Pinpoint the cell where the given text exists, returning its [X, Y] midpoint coordinate. 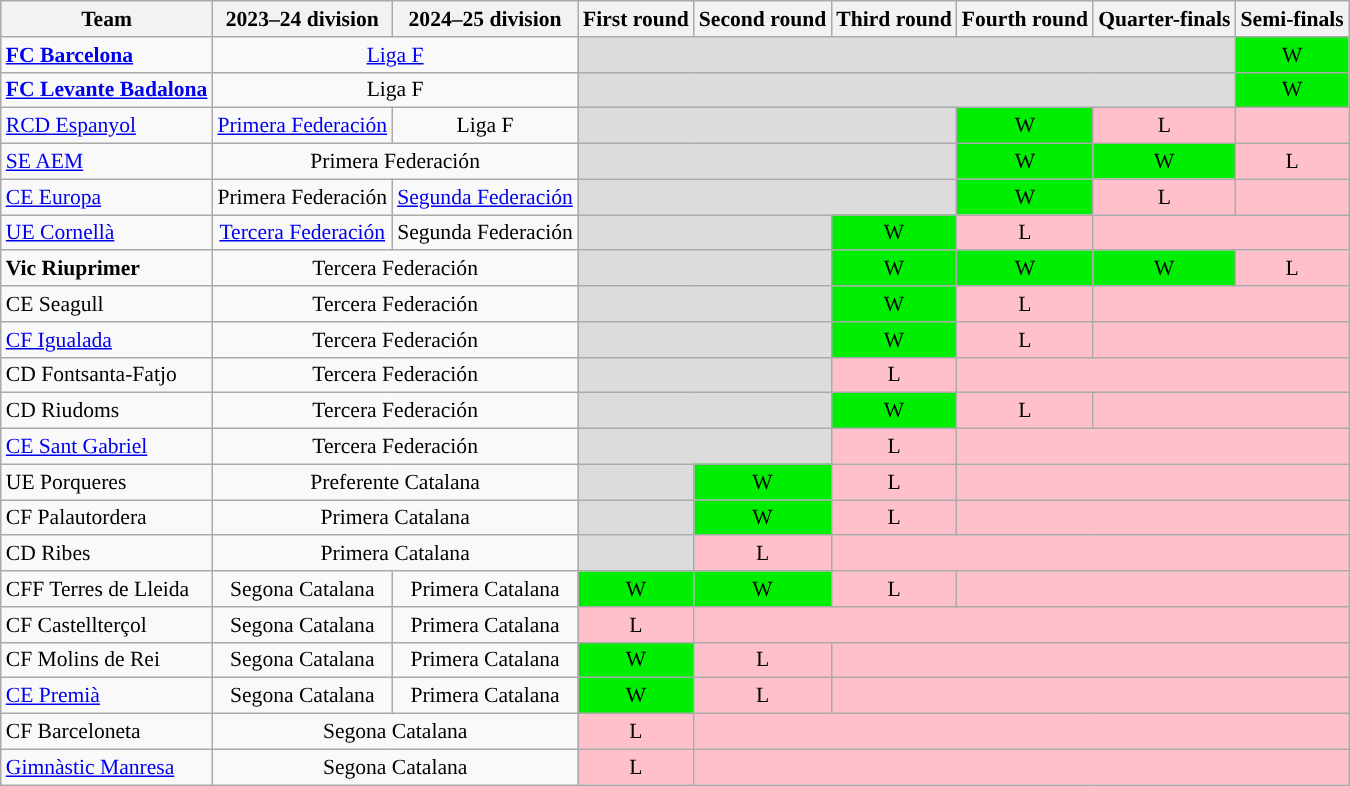
Team [107, 19]
Quarter-finals [1164, 19]
CF Castellterçol [107, 625]
UE Porqueres [107, 482]
CF Palautordera [107, 518]
CF Molins de Rei [107, 660]
CE Sant Gabriel [107, 447]
Second round [763, 19]
CF Barceloneta [107, 732]
First round [636, 19]
CD Riudoms [107, 411]
Gimnàstic Manresa [107, 767]
CE Seagull [107, 304]
CE Europa [107, 197]
CE Premià [107, 696]
RCD Espanyol [107, 126]
FC Barcelona [107, 55]
UE Cornellà [107, 233]
Semi-finals [1292, 19]
CD Fontsanta-Fatjo [107, 375]
Preferente Catalana [395, 482]
FC Levante Badalona [107, 90]
2024–25 division [485, 19]
Vic Riuprimer [107, 269]
CD Ribes [107, 554]
2023–24 division [302, 19]
CFF Terres de Lleida [107, 589]
CF Igualada [107, 340]
Fourth round [1025, 19]
SE AEM [107, 162]
Third round [894, 19]
